For the text-containing cell, return its midpoint in [x, y] coordinate format. 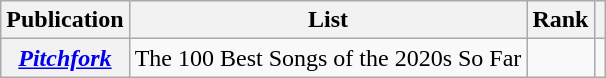
The 100 Best Songs of the 2020s So Far [328, 58]
Publication [65, 20]
Pitchfork [65, 58]
Rank [560, 20]
List [328, 20]
